Locate the cell with the specified text and output its [X, Y] center coordinate. 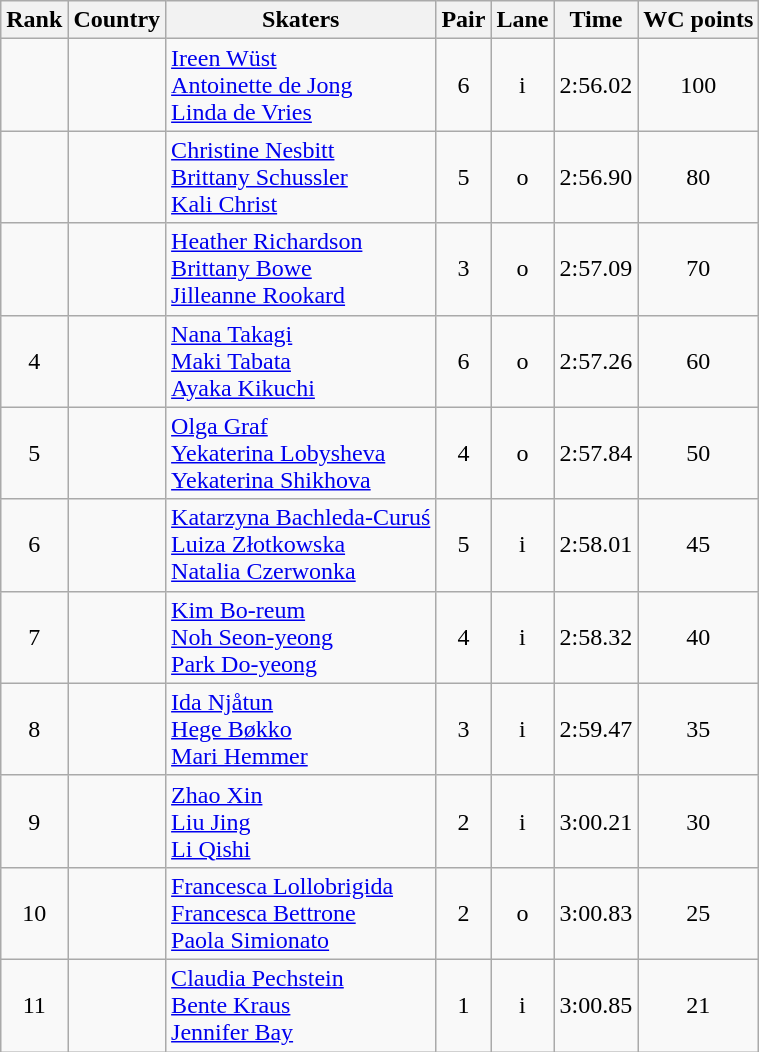
3:00.83 [596, 913]
Lane [522, 20]
2:58.32 [596, 637]
70 [698, 269]
100 [698, 85]
Claudia PechsteinBente KrausJennifer Bay [301, 1005]
45 [698, 545]
9 [34, 821]
7 [34, 637]
Ida NjåtunHege BøkkoMari Hemmer [301, 729]
30 [698, 821]
2:56.90 [596, 177]
2:56.02 [596, 85]
WC points [698, 20]
3:00.21 [596, 821]
2:58.01 [596, 545]
2:59.47 [596, 729]
25 [698, 913]
11 [34, 1005]
80 [698, 177]
35 [698, 729]
60 [698, 361]
Katarzyna Bachleda-CuruśLuiza ZłotkowskaNatalia Czerwonka [301, 545]
Zhao XinLiu JingLi Qishi [301, 821]
40 [698, 637]
3:00.85 [596, 1005]
Heather RichardsonBrittany BoweJilleanne Rookard [301, 269]
Ireen WüstAntoinette de JongLinda de Vries [301, 85]
2:57.26 [596, 361]
8 [34, 729]
Nana TakagiMaki TabataAyaka Kikuchi [301, 361]
Pair [464, 20]
Christine NesbittBrittany SchusslerKali Christ [301, 177]
2:57.09 [596, 269]
50 [698, 453]
Kim Bo-reumNoh Seon-yeongPark Do-yeong [301, 637]
Skaters [301, 20]
2:57.84 [596, 453]
10 [34, 913]
Rank [34, 20]
Time [596, 20]
Country [117, 20]
Olga GrafYekaterina LobyshevaYekaterina Shikhova [301, 453]
21 [698, 1005]
1 [464, 1005]
Francesca LollobrigidaFrancesca BettronePaola Simionato [301, 913]
